Provide the [X, Y] coordinate of the cell's center where the given text is located.  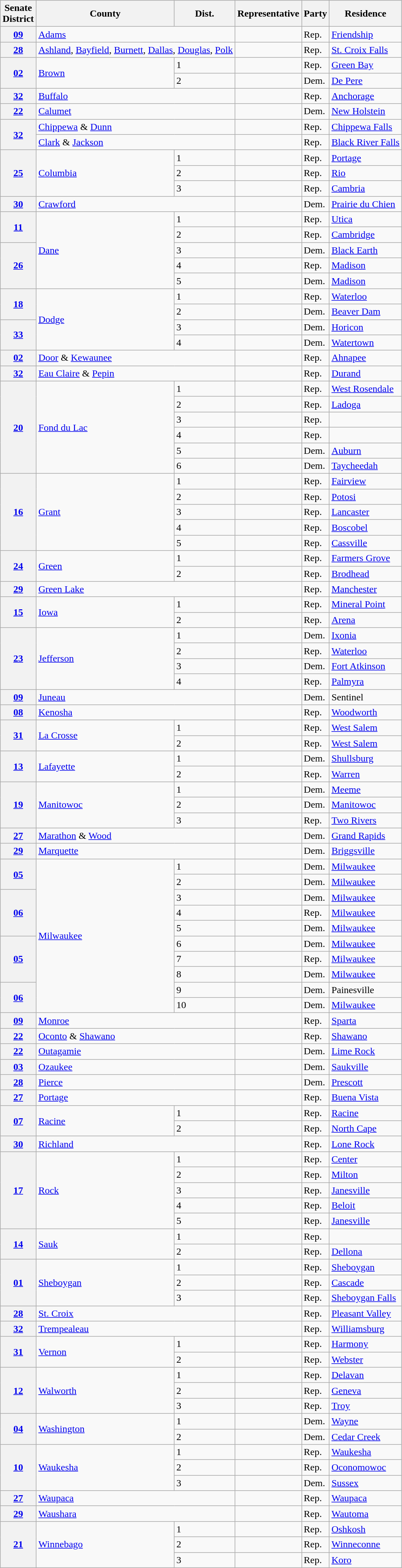
Brodhead [366, 574]
8 [205, 974]
Utica [366, 219]
Mineral Point [366, 604]
Fond du Lac [105, 427]
New Holstein [366, 111]
Dellona [366, 1252]
01 [18, 1283]
Eau Claire & Pepin [135, 373]
Pierce [135, 1082]
Sparta [366, 1021]
Grant [105, 512]
12 [18, 1390]
13 [18, 766]
Marathon & Wood [135, 836]
Durand [366, 373]
Lone Rock [366, 1144]
County [105, 14]
Grand Rapids [366, 836]
De Pere [366, 81]
17 [18, 1190]
SenateDistrict [18, 14]
Trempealeau [135, 1329]
26 [18, 266]
Green Lake [135, 589]
16 [18, 512]
Cambria [366, 188]
Ladoga [366, 404]
Clark & Jackson [135, 142]
Ozaukee [135, 1067]
Williamsburg [366, 1329]
La Crosse [105, 736]
Ixonia [366, 635]
Saukville [366, 1067]
21 [18, 1545]
Horicon [366, 327]
Painesville [366, 990]
Auburn [366, 451]
Anchorage [366, 96]
Beloit [366, 1206]
03 [18, 1067]
Monroe [135, 1021]
Representative [268, 14]
Sheboygan Falls [366, 1298]
Buffalo [135, 96]
Friendship [366, 34]
Marquette [135, 851]
20 [18, 427]
Fairview [366, 481]
Delavan [366, 1375]
Koro [366, 1560]
Residence [366, 14]
Green Bay [366, 65]
Sentinel [366, 697]
Buena Vista [366, 1098]
Troy [366, 1406]
West Rosendale [366, 389]
Watertown [366, 343]
Lafayette [105, 766]
Cassville [366, 543]
Chippewa & Dunn [135, 127]
Black River Falls [366, 142]
Jefferson [105, 658]
Iowa [105, 612]
Prairie du Chien [366, 204]
Ahnapee [366, 358]
Winnebago [105, 1545]
Brown [105, 73]
Ashland, Bayfield, Burnett, Dallas, Douglas, Polk [135, 50]
Columbia [105, 173]
Green [105, 566]
Shullsburg [366, 759]
07 [18, 1121]
Prescott [366, 1082]
19 [18, 805]
Manchester [366, 589]
St. Croix Falls [366, 50]
Shawano [366, 1036]
St. Croix [135, 1313]
Chippewa Falls [366, 127]
Washington [105, 1429]
Fort Atkinson [366, 666]
Beaver Dam [366, 312]
11 [18, 227]
Walworth [105, 1390]
Adams [135, 34]
Farmers Grove [366, 558]
Webster [366, 1360]
Oconomowoc [366, 1468]
Juneau [135, 697]
18 [18, 304]
Pleasant Valley [366, 1313]
Dodge [105, 319]
Rock [105, 1190]
North Cape [366, 1128]
14 [18, 1244]
Palmyra [366, 681]
Milton [366, 1174]
Sauk [105, 1244]
Door & Kewaunee [135, 358]
Sussex [366, 1483]
Wayne [366, 1421]
Cedar Creek [366, 1437]
25 [18, 173]
Two Rivers [366, 820]
Woodworth [366, 713]
Potosi [366, 497]
08 [18, 713]
Vernon [105, 1352]
Oshkosh [366, 1529]
Cambridge [366, 235]
04 [18, 1429]
33 [18, 335]
Kenosha [135, 713]
Center [366, 1159]
24 [18, 566]
Outagamie [135, 1051]
Dane [105, 250]
Boscobel [366, 528]
Wautoma [366, 1514]
Lime Rock [366, 1051]
9 [205, 990]
Oconto & Shawano [135, 1036]
Warren [366, 774]
Calumet [135, 111]
Briggsville [366, 851]
Black Earth [366, 250]
7 [205, 959]
Geneva [366, 1390]
Cascade [366, 1283]
Meeme [366, 789]
Taycheedah [366, 466]
Waushara [135, 1514]
Lancaster [366, 512]
Party [315, 14]
23 [18, 658]
Dist. [205, 14]
Richland [135, 1144]
Arena [366, 620]
Crawford [135, 204]
Rio [366, 173]
Harmony [366, 1344]
Winneconne [366, 1545]
15 [18, 612]
